Provide the [X, Y] coordinate of the cell's center where the given text is located.  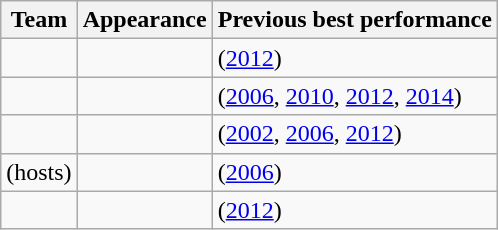
Previous best performance [354, 20]
(2006) [354, 172]
(2002, 2006, 2012) [354, 134]
(hosts) [39, 172]
Appearance [144, 20]
(2006, 2010, 2012, 2014) [354, 96]
Team [39, 20]
